Pinpoint the cell where the given text exists, returning its (x, y) midpoint coordinate. 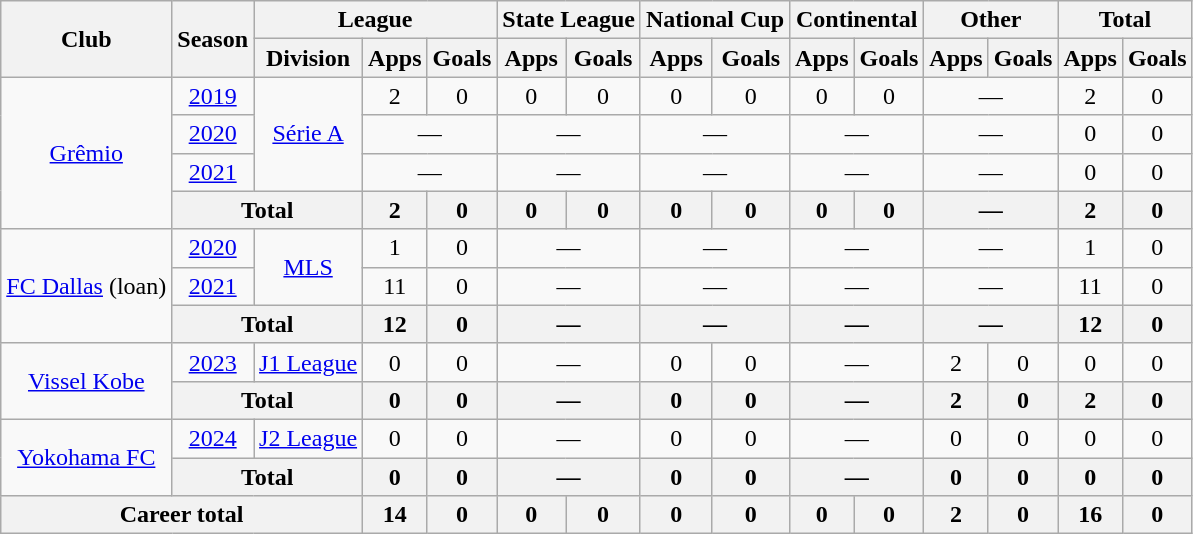
State League (569, 20)
National Cup (714, 20)
16 (1090, 515)
2024 (213, 438)
J2 League (308, 438)
Yokohama FC (86, 457)
Career total (182, 515)
Other (991, 20)
Season (213, 39)
2023 (213, 362)
2019 (213, 96)
J1 League (308, 362)
FC Dallas (loan) (86, 286)
Division (308, 58)
Club (86, 39)
League (376, 20)
Vissel Kobe (86, 381)
Continental (857, 20)
Série A (308, 134)
MLS (308, 267)
Grêmio (86, 153)
14 (395, 515)
